Return the [X, Y] coordinate for the center point of the cell that contains the specified text.  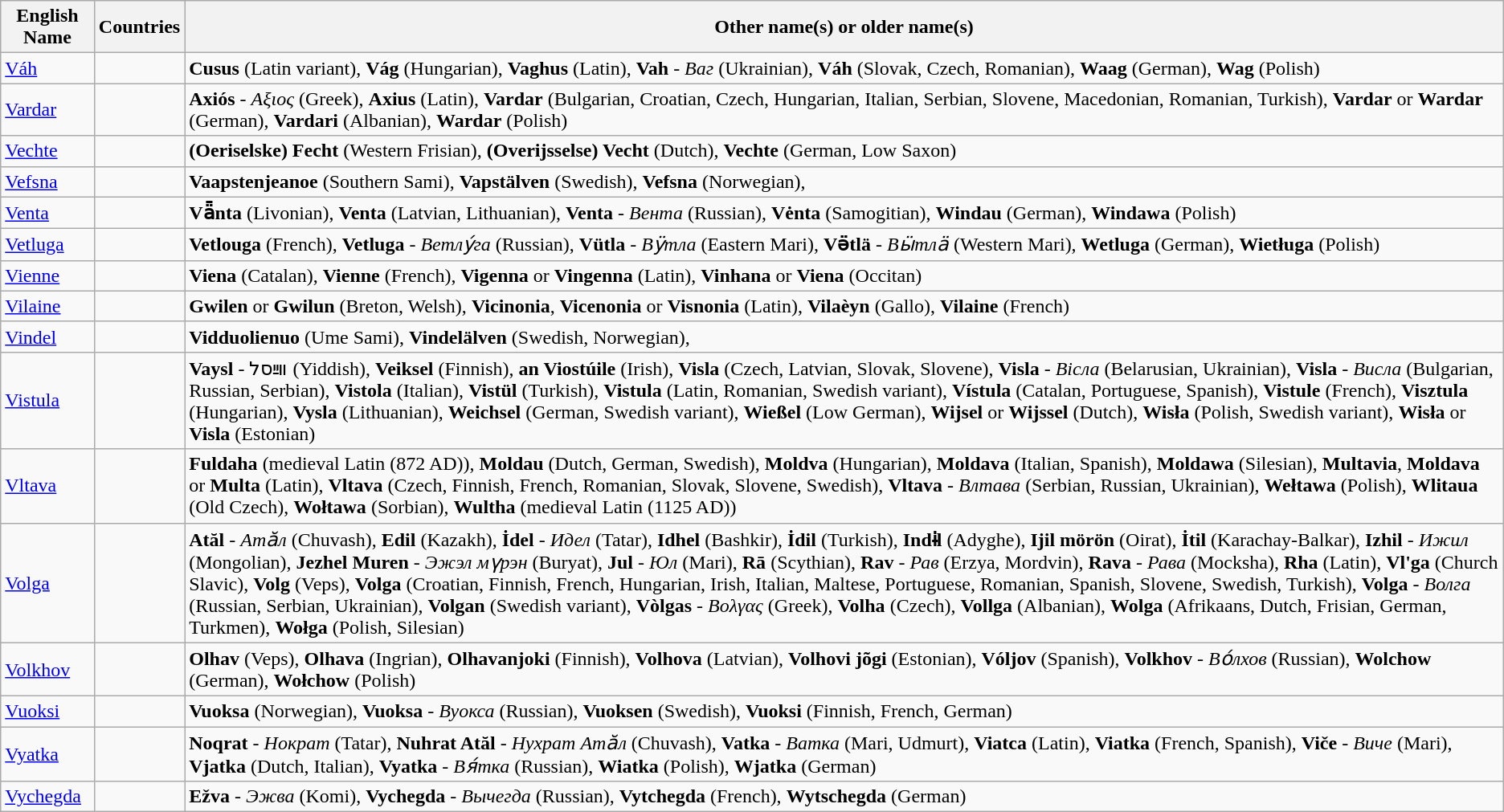
Volkhov [48, 670]
Venta [48, 213]
Vetluga [48, 245]
Countries [139, 27]
Vyatka [48, 754]
Vuoksa (Norwegian), Vuoksa - Вуокса (Russian), Vuoksen (Swedish), Vuoksi (Finnish, French, German) [844, 712]
Vienne [48, 275]
(Oeriselske) Fecht (Western Frisian), (Overijsselse) Vecht (Dutch), Vechte (German, Low Saxon) [844, 151]
Vetlouga (French), Vetluga - Ветлу́га (Russian), Vütla - Вӱтла (Eastern Mari), Və̈tlä - Вӹтлӓ (Western Mari), Wetluga (German), Wietługa (Polish) [844, 245]
Vaapstenjeanoe (Southern Sami), Vapstälven (Swedish), Vefsna (Norwegian), [844, 182]
Vefsna [48, 182]
Vardar [48, 109]
Váh [48, 68]
Vindel [48, 337]
Vilaine [48, 306]
Cusus (Latin variant), Vág (Hungarian), Vaghus (Latin), Vah - Ваг (Ukrainian), Váh (Slovak, Czech, Romanian), Waag (German), Wag (Polish) [844, 68]
Other name(s) or older name(s) [844, 27]
Vychegda [48, 797]
Gwilen or Gwilun (Breton, Welsh), Vicinonia, Vicenonia or Visnonia (Latin), Vilaèyn (Gallo), Vilaine (French) [844, 306]
Volga [48, 583]
Vltava [48, 486]
English Name [48, 27]
Viena (Catalan), Vienne (French), Vigenna or Vingenna (Latin), Vinhana or Viena (Occitan) [844, 275]
Vistula [48, 400]
Vǟnta (Livonian), Venta (Latvian, Lithuanian), Venta - Вента (Russian), Vėnta (Samogitian), Windau (German), Windawa (Polish) [844, 213]
Vuoksi [48, 712]
Vidduolienuo (Ume Sami), Vindelälven (Swedish, Norwegian), [844, 337]
Vechte [48, 151]
Ežva - Эжва (Komi), Vychegda - Вычегда (Russian), Vytchegda (French), Wytschegda (German) [844, 797]
